Search for the cell housing the specified text and yield its (x, y) center coordinate. 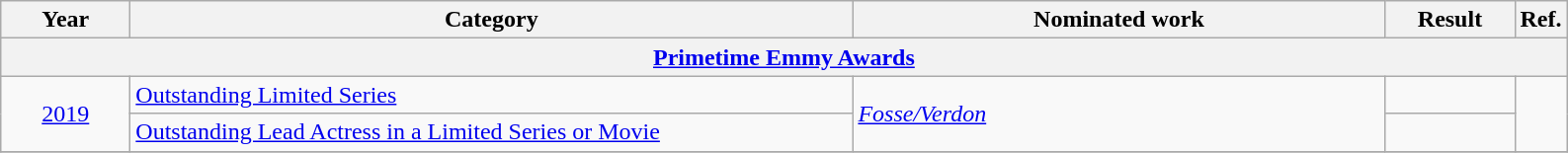
Fosse/Verdon (1118, 114)
Result (1450, 20)
Primetime Emmy Awards (784, 57)
Year (65, 20)
2019 (65, 114)
Outstanding Limited Series (492, 95)
Outstanding Lead Actress in a Limited Series or Movie (492, 132)
Nominated work (1118, 20)
Ref. (1541, 20)
Category (492, 20)
